Output the (X, Y) coordinate of the center of the cell containing the given text.  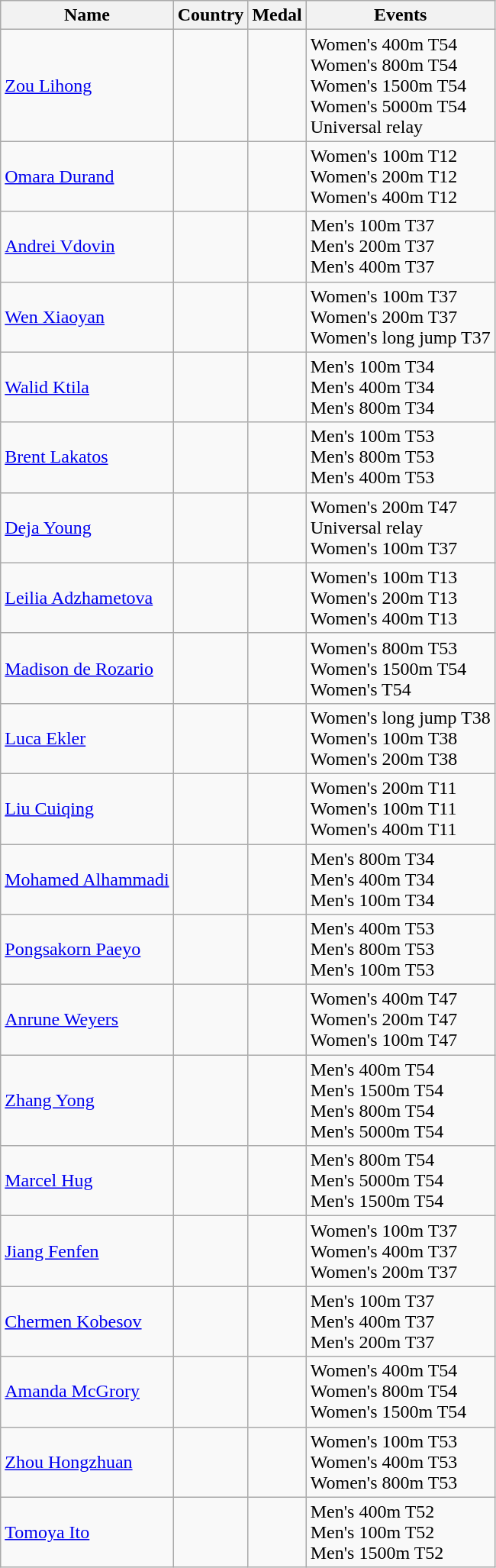
Name (87, 15)
Zhang Yong (87, 1101)
Women's 400m T47 Women's 200m T47 Women's 100m T47 (400, 1020)
Women's long jump T38 Women's 100m T38 Women's 200m T38 (400, 738)
Leilia Adzhametova (87, 598)
Medal (277, 15)
Wen Xiaoyan (87, 317)
Men's 800m T54 Men's 5000m T54 Men's 1500m T54 (400, 1181)
Men's 400m T52 Men's 100m T52 Men's 1500m T52 (400, 1532)
Mohamed Alhammadi (87, 879)
Amanda McGrory (87, 1392)
Women's 100m T53 Women's 400m T53 Women's 800m T53 (400, 1462)
Women's 100m T37 Women's 400m T37 Women's 200m T37 (400, 1251)
Men's 100m T37 Men's 400m T37 Men's 200m T37 (400, 1321)
Omara Durand (87, 176)
Chermen Kobesov (87, 1321)
Events (400, 15)
Men's 400m T53 Men's 800m T53 Men's 100m T53 (400, 950)
Women's 100m T12 Women's 200m T12 Women's 400m T12 (400, 176)
Women's 800m T53 Women's 1500m T54 Women's T54 (400, 668)
Andrei Vdovin (87, 247)
Madison de Rozario (87, 668)
Liu Cuiqing (87, 808)
Men's 100m T34 Men's 400m T34 Men's 800m T34 (400, 387)
Women's 400m T54 Women's 800m T54 Women's 1500m T54 (400, 1392)
Jiang Fenfen (87, 1251)
Men's 100m T53 Men's 800m T53 Men's 400m T53 (400, 457)
Women's 100m T13 Women's 200m T13 Women's 400m T13 (400, 598)
Country (211, 15)
Women's 100m T37 Women's 200m T37 Women's long jump T37 (400, 317)
Brent Lakatos (87, 457)
Zou Lihong (87, 85)
Men's 800m T34 Men's 400m T34 Men's 100m T34 (400, 879)
Tomoya Ito (87, 1532)
Walid Ktila (87, 387)
Men's 400m T54 Men's 1500m T54 Men's 800m T54 Men's 5000m T54 (400, 1101)
Pongsakorn Paeyo (87, 950)
Women's 200m T47 Universal relay Women's 100m T37 (400, 528)
Men's 100m T37 Men's 200m T37 Men's 400m T37 (400, 247)
Zhou Hongzhuan (87, 1462)
Marcel Hug (87, 1181)
Women's 200m T11 Women's 100m T11 Women's 400m T11 (400, 808)
Luca Ekler (87, 738)
Anrune Weyers (87, 1020)
Women's 400m T54 Women's 800m T54 Women's 1500m T54 Women's 5000m T54 Universal relay (400, 85)
Deja Young (87, 528)
